Extract the [x, y] coordinate from the center of the cell holding the provided text.  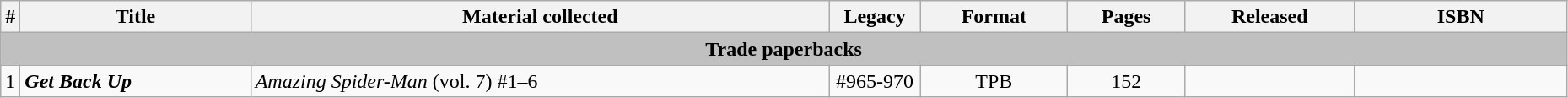
Format [994, 17]
152 [1126, 81]
TPB [994, 81]
Get Back Up [135, 81]
Released [1269, 17]
#965-970 [876, 81]
# [10, 17]
Legacy [876, 17]
Trade paperbacks [784, 49]
Material collected [540, 17]
1 [10, 81]
Pages [1126, 17]
Title [135, 17]
Amazing Spider-Man (vol. 7) #1–6 [540, 81]
ISBN [1461, 17]
